Output the [X, Y] coordinate of the center of the cell containing the given text.  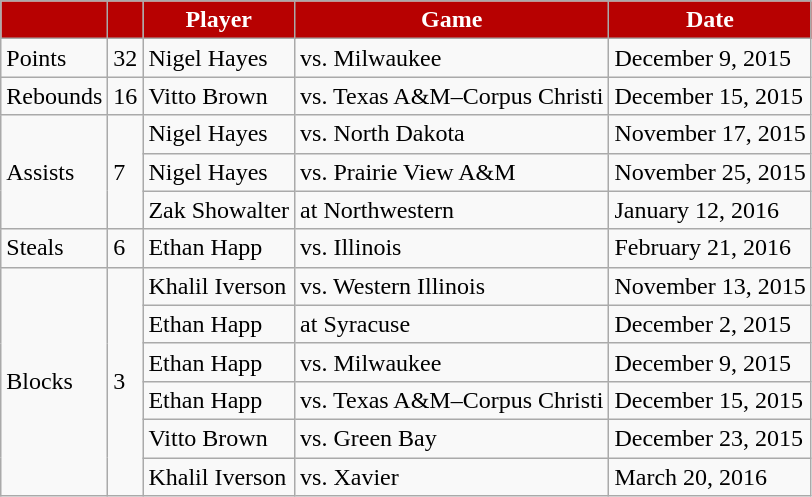
Player [219, 20]
at Northwestern [452, 210]
vs. North Dakota [452, 134]
November 25, 2015 [710, 172]
vs. Prairie View A&M [452, 172]
November 17, 2015 [710, 134]
Steals [54, 248]
vs. Illinois [452, 248]
vs. Green Bay [452, 438]
November 13, 2015 [710, 286]
Points [54, 58]
16 [126, 96]
6 [126, 248]
3 [126, 381]
32 [126, 58]
January 12, 2016 [710, 210]
February 21, 2016 [710, 248]
Zak Showalter [219, 210]
Game [452, 20]
Rebounds [54, 96]
December 23, 2015 [710, 438]
March 20, 2016 [710, 477]
Assists [54, 172]
Date [710, 20]
vs. Xavier [452, 477]
December 2, 2015 [710, 324]
Blocks [54, 381]
at Syracuse [452, 324]
7 [126, 172]
vs. Western Illinois [452, 286]
